Identify which cell holds the provided text, then report its [X, Y] central coordinate. 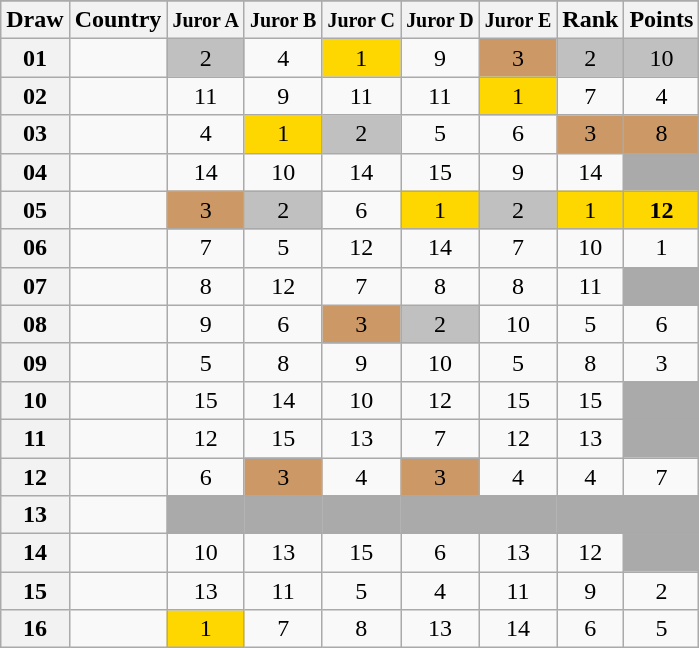
06 [35, 248]
Juror A [206, 20]
08 [35, 324]
Points [662, 20]
Juror E [518, 20]
Country [118, 20]
Juror B [283, 20]
01 [35, 58]
Draw [35, 20]
09 [35, 362]
07 [35, 286]
Juror D [440, 20]
04 [35, 172]
Juror C [362, 20]
05 [35, 210]
03 [35, 134]
16 [35, 629]
02 [35, 96]
Rank [590, 20]
